Output the [x, y] coordinate of the center of the cell containing the given text.  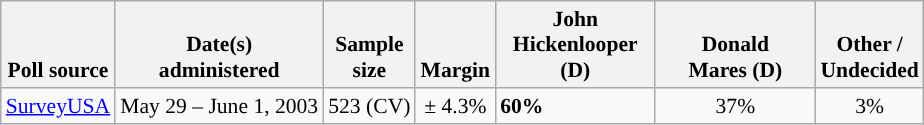
Samplesize [369, 44]
3% [869, 106]
Poll source [58, 44]
May 29 – June 1, 2003 [219, 106]
DonaldMares (D) [735, 44]
SurveyUSA [58, 106]
Other /Undecided [869, 44]
± 4.3% [455, 106]
37% [735, 106]
60% [575, 106]
523 (CV) [369, 106]
Date(s)administered [219, 44]
JohnHickenlooper (D) [575, 44]
Margin [455, 44]
